Identify which cell holds the provided text, then report its (X, Y) central coordinate. 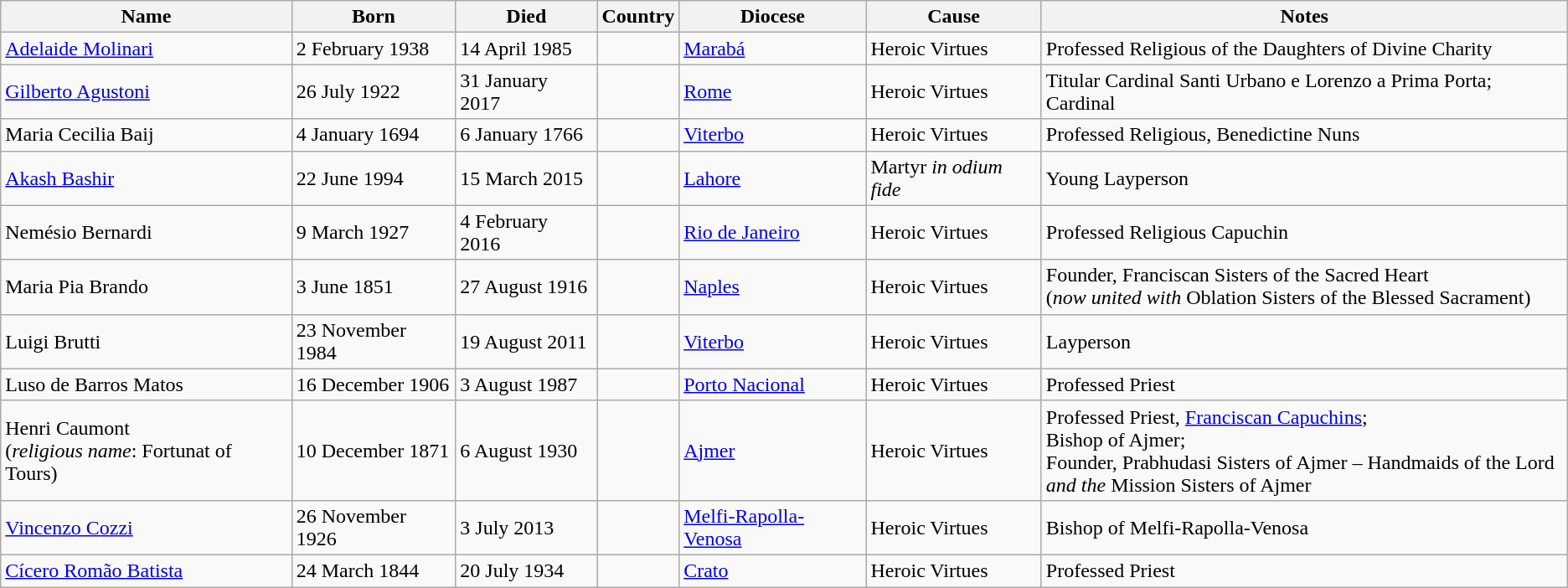
31 January 2017 (526, 92)
Vincenzo Cozzi (146, 528)
Born (374, 17)
Rome (772, 92)
6 August 1930 (526, 451)
27 August 1916 (526, 286)
Country (638, 17)
3 June 1851 (374, 286)
26 November 1926 (374, 528)
Nemésio Bernardi (146, 233)
Lahore (772, 178)
Titular Cardinal Santi Urbano e Lorenzo a Prima Porta; Cardinal (1304, 92)
Luso de Barros Matos (146, 384)
9 March 1927 (374, 233)
15 March 2015 (526, 178)
22 June 1994 (374, 178)
20 July 1934 (526, 570)
4 February 2016 (526, 233)
Name (146, 17)
16 December 1906 (374, 384)
14 April 1985 (526, 49)
2 February 1938 (374, 49)
23 November 1984 (374, 342)
Layperson (1304, 342)
Professed Religious of the Daughters of Divine Charity (1304, 49)
Ajmer (772, 451)
Cause (953, 17)
Died (526, 17)
Marabá (772, 49)
Professed Religious Capuchin (1304, 233)
Maria Pia Brando (146, 286)
Cícero Romão Batista (146, 570)
Naples (772, 286)
26 July 1922 (374, 92)
Founder, Franciscan Sisters of the Sacred Heart (now united with Oblation Sisters of the Blessed Sacrament) (1304, 286)
Young Layperson (1304, 178)
3 July 2013 (526, 528)
10 December 1871 (374, 451)
Maria Cecilia Baij (146, 135)
Notes (1304, 17)
Akash Bashir (146, 178)
4 January 1694 (374, 135)
Henri Caumont (religious name: Fortunat of Tours) (146, 451)
Martyr in odium fide (953, 178)
6 January 1766 (526, 135)
19 August 2011 (526, 342)
Melfi-Rapolla-Venosa (772, 528)
Bishop of Melfi-Rapolla-Venosa (1304, 528)
24 March 1844 (374, 570)
Diocese (772, 17)
Rio de Janeiro (772, 233)
Adelaide Molinari (146, 49)
3 August 1987 (526, 384)
Luigi Brutti (146, 342)
Gilberto Agustoni (146, 92)
Professed Religious, Benedictine Nuns (1304, 135)
Crato (772, 570)
Porto Nacional (772, 384)
